Return the [x, y] coordinate for the center point of the cell that contains the specified text.  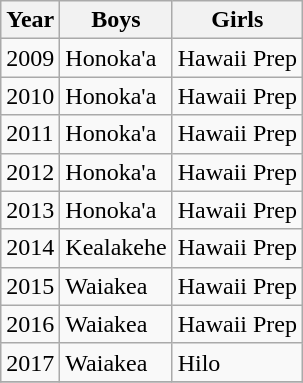
Year [30, 20]
2013 [30, 210]
2015 [30, 286]
2012 [30, 172]
Boys [116, 20]
Girls [237, 20]
2010 [30, 96]
2009 [30, 58]
2011 [30, 134]
Hilo [237, 362]
Kealakehe [116, 248]
2016 [30, 324]
2014 [30, 248]
2017 [30, 362]
